Locate the cell with the specified text and output its [X, Y] center coordinate. 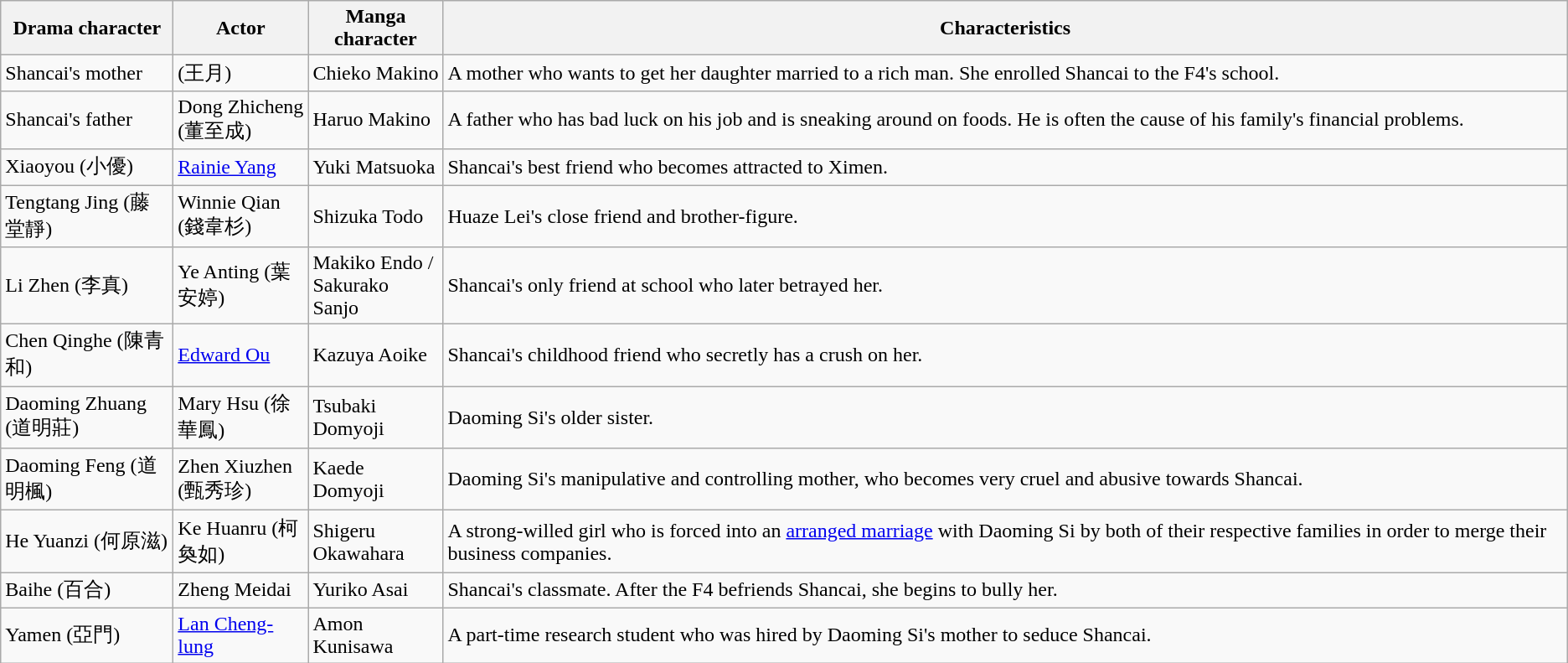
Baihe (百合) [87, 590]
Edward Ou [241, 355]
Amon Kunisawa [375, 635]
Mary Hsu (徐華鳳) [241, 417]
Shancai's mother [87, 74]
Huaze Lei's close friend and brother-figure. [1005, 215]
Drama character [87, 28]
Shancai's childhood friend who secretly has a crush on her. [1005, 355]
He Yuanzi (何原滋) [87, 541]
Shancai's classmate. After the F4 befriends Shancai, she begins to bully her. [1005, 590]
Winnie Qian (錢韋杉) [241, 215]
Ke Huanru (柯奐如) [241, 541]
Shancai's father [87, 120]
Daoming Zhuang (道明莊) [87, 417]
Zheng Meidai [241, 590]
Chen Qinghe (陳青和) [87, 355]
A part-time research student who was hired by Daoming Si's mother to seduce Shancai. [1005, 635]
Daoming Si's older sister. [1005, 417]
Shancai's only friend at school who later betrayed her. [1005, 286]
A father who has bad luck on his job and is sneaking around on foods. He is often the cause of his family's financial problems. [1005, 120]
Yuki Matsuoka [375, 168]
Tsubaki Domyoji [375, 417]
Haruo Makino [375, 120]
Shigeru Okawahara [375, 541]
Chieko Makino [375, 74]
Daoming Si's manipulative and controlling mother, who becomes very cruel and abusive towards Shancai. [1005, 479]
Tengtang Jing (藤堂靜) [87, 215]
Xiaoyou (小優) [87, 168]
Kazuya Aoike [375, 355]
Dong Zhicheng (董至成) [241, 120]
Yuriko Asai [375, 590]
Makiko Endo / Sakurako Sanjo [375, 286]
Rainie Yang [241, 168]
Shizuka Todo [375, 215]
Ye Anting (葉安婷) [241, 286]
Lan Cheng-lung [241, 635]
(王月) [241, 74]
Yamen (亞門) [87, 635]
Zhen Xiuzhen (甄秀珍) [241, 479]
A mother who wants to get her daughter married to a rich man. She enrolled Shancai to the F4's school. [1005, 74]
Actor [241, 28]
Li Zhen (李真) [87, 286]
Daoming Feng (道明楓) [87, 479]
Shancai's best friend who becomes attracted to Ximen. [1005, 168]
Kaede Domyoji [375, 479]
Manga character [375, 28]
Characteristics [1005, 28]
